Identify which cell holds the provided text, then report its [x, y] central coordinate. 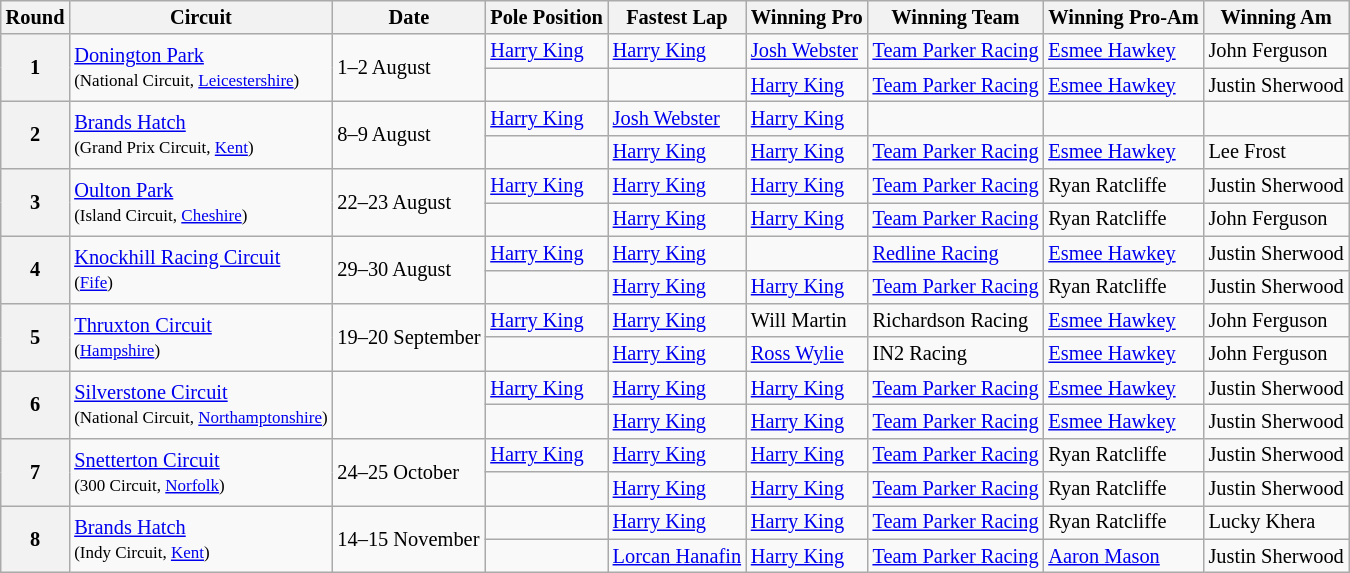
24–25 October [408, 472]
Lorcan Hanafin [677, 556]
Knockhill Racing Circuit(Fife) [200, 270]
2 [36, 134]
Will Martin [807, 320]
Aaron Mason [1123, 556]
Date [408, 17]
Winning Am [1276, 17]
29–30 August [408, 270]
14–15 November [408, 538]
Lee Frost [1276, 152]
Round [36, 17]
Thruxton Circuit(Hampshire) [200, 336]
3 [36, 202]
Lucky Khera [1276, 522]
Oulton Park(Island Circuit, Cheshire) [200, 202]
Winning Pro [807, 17]
6 [36, 404]
Winning Pro-Am [1123, 17]
8 [36, 538]
Pole Position [546, 17]
Donington Park(National Circuit, Leicestershire) [200, 68]
Winning Team [956, 17]
5 [36, 336]
Ross Wylie [807, 354]
Brands Hatch(Indy Circuit, Kent) [200, 538]
Brands Hatch(Grand Prix Circuit, Kent) [200, 134]
7 [36, 472]
22–23 August [408, 202]
19–20 September [408, 336]
1 [36, 68]
1–2 August [408, 68]
IN2 Racing [956, 354]
Snetterton Circuit(300 Circuit, Norfolk) [200, 472]
Fastest Lap [677, 17]
Circuit [200, 17]
Richardson Racing [956, 320]
4 [36, 270]
Silverstone Circuit(National Circuit, Northamptonshire) [200, 404]
Redline Racing [956, 253]
8–9 August [408, 134]
